Identify which cell holds the provided text, then report its (x, y) central coordinate. 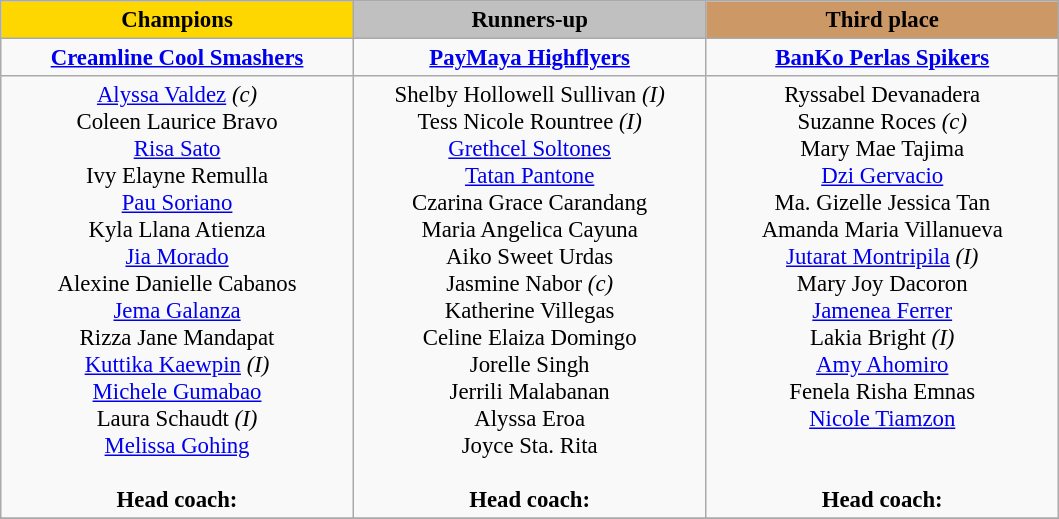
BanKo Perlas Spikers (882, 58)
Champions (178, 20)
Creamline Cool Smashers (178, 58)
PayMaya Highflyers (530, 58)
Third place (882, 20)
Runners-up (530, 20)
